For the text-containing cell, return its midpoint in (x, y) coordinate format. 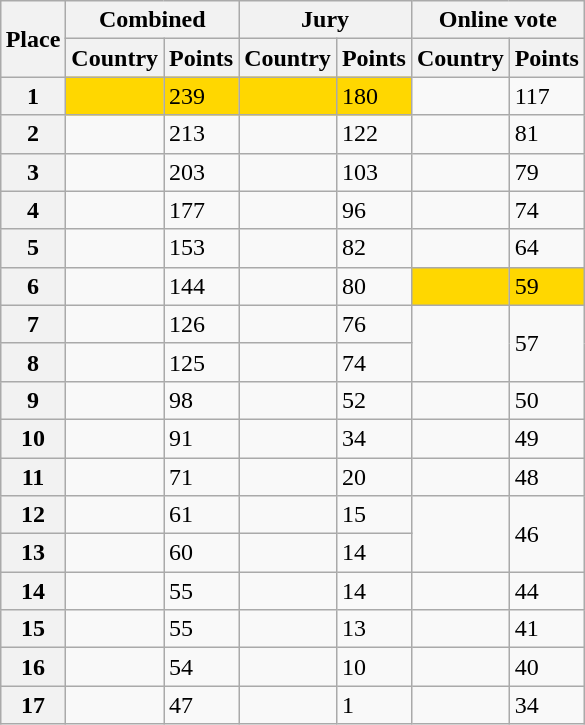
91 (202, 438)
54 (202, 667)
98 (202, 400)
64 (546, 248)
96 (374, 210)
16 (33, 667)
125 (202, 362)
117 (546, 96)
40 (546, 667)
213 (202, 134)
126 (202, 324)
17 (33, 705)
122 (374, 134)
6 (33, 286)
144 (202, 286)
Online vote (498, 20)
180 (374, 96)
177 (202, 210)
239 (202, 96)
76 (374, 324)
52 (374, 400)
48 (546, 477)
12 (33, 515)
3 (33, 172)
60 (202, 553)
103 (374, 172)
2 (33, 134)
153 (202, 248)
20 (374, 477)
11 (33, 477)
9 (33, 400)
57 (546, 343)
59 (546, 286)
Place (33, 39)
203 (202, 172)
79 (546, 172)
47 (202, 705)
7 (33, 324)
80 (374, 286)
4 (33, 210)
Jury (326, 20)
71 (202, 477)
82 (374, 248)
46 (546, 534)
49 (546, 438)
41 (546, 629)
61 (202, 515)
Combined (152, 20)
81 (546, 134)
44 (546, 591)
5 (33, 248)
50 (546, 400)
8 (33, 362)
